Search for the cell housing the specified text and yield its [x, y] center coordinate. 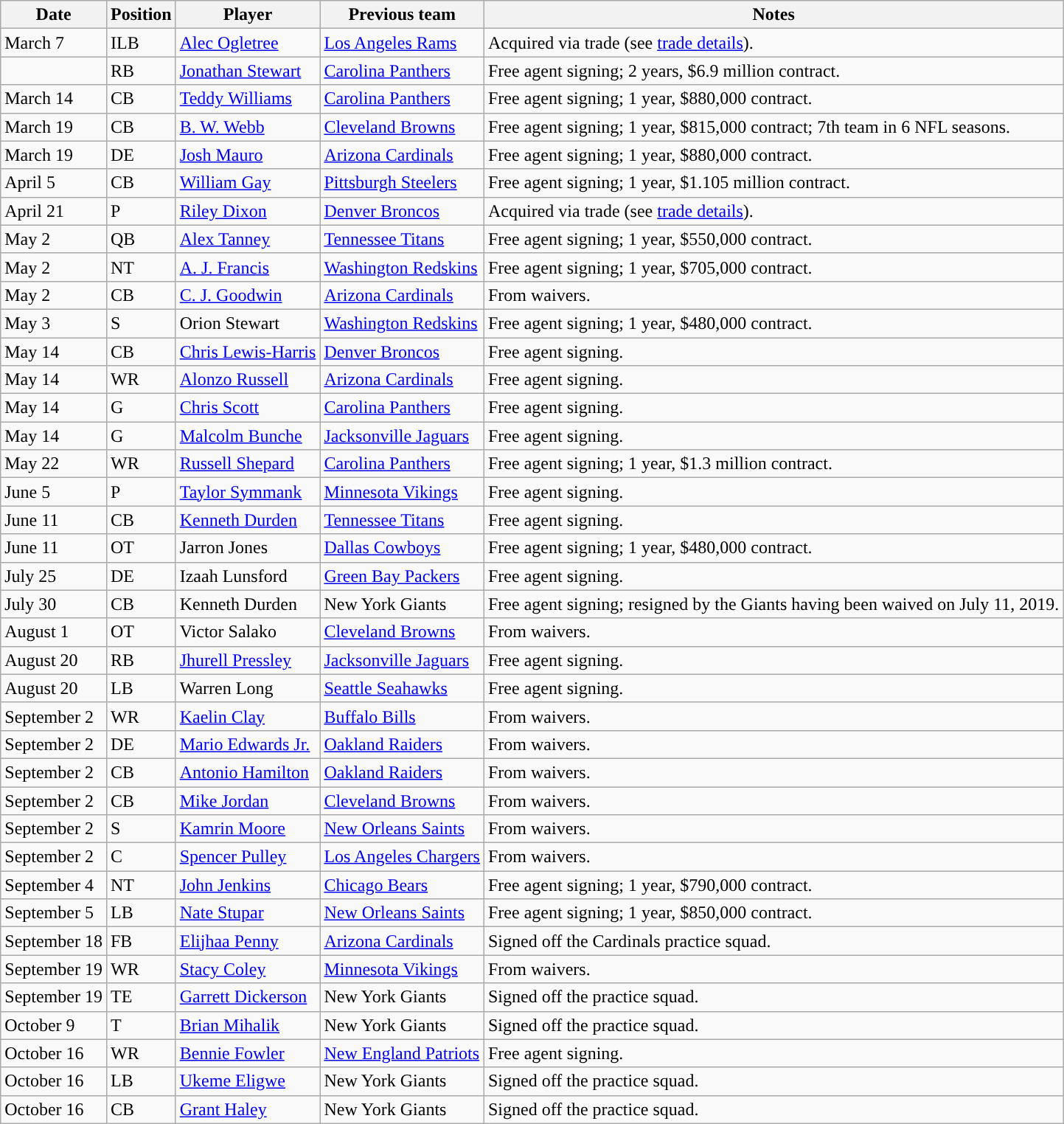
QB [141, 239]
Warren Long [248, 688]
Los Angeles Chargers [403, 857]
October 9 [54, 1025]
Buffalo Bills [403, 716]
Izaah Lunsford [248, 576]
B. W. Webb [248, 127]
C. J. Goodwin [248, 295]
Brian Mihalik [248, 1025]
Alonzo Russell [248, 380]
Position [141, 15]
Alec Ogletree [248, 43]
Free agent signing; 1 year, $1.3 million contract. [773, 464]
Russell Shepard [248, 464]
FB [141, 941]
Player [248, 15]
T [141, 1025]
Free agent signing; 2 years, $6.9 million contract. [773, 71]
Taylor Symmank [248, 492]
Free agent signing; resigned by the Giants having been waived on July 11, 2019. [773, 604]
Spencer Pulley [248, 857]
William Gay [248, 183]
August 1 [54, 632]
Free agent signing; 1 year, $790,000 contract. [773, 885]
Free agent signing; 1 year, $1.105 million contract. [773, 183]
March 14 [54, 99]
Garrett Dickerson [248, 997]
A. J. Francis [248, 267]
Grant Haley [248, 1109]
July 25 [54, 576]
Nate Stupar [248, 913]
Jonathan Stewart [248, 71]
Dallas Cowboys [403, 548]
Free agent signing; 1 year, $550,000 contract. [773, 239]
Alex Tanney [248, 239]
Orion Stewart [248, 323]
Signed off the Cardinals practice squad. [773, 941]
Free agent signing; 1 year, $850,000 contract. [773, 913]
Jarron Jones [248, 548]
September 5 [54, 913]
Chris Scott [248, 408]
Green Bay Packers [403, 576]
Free agent signing; 1 year, $705,000 contract. [773, 267]
Riley Dixon [248, 211]
Malcolm Bunche [248, 436]
John Jenkins [248, 885]
Elijhaa Penny [248, 941]
Kamrin Moore [248, 829]
Mike Jordan [248, 800]
Bennie Fowler [248, 1053]
Notes [773, 15]
September 18 [54, 941]
May 3 [54, 323]
March 7 [54, 43]
Seattle Seahawks [403, 688]
Teddy Williams [248, 99]
Mario Edwards Jr. [248, 744]
June 5 [54, 492]
Pittsburgh Steelers [403, 183]
Kaelin Clay [248, 716]
Ukeme Eligwe [248, 1081]
Chicago Bears [403, 885]
New England Patriots [403, 1053]
Victor Salako [248, 632]
April 5 [54, 183]
Chris Lewis-Harris [248, 352]
Josh Mauro [248, 155]
Date [54, 15]
Stacy Coley [248, 969]
April 21 [54, 211]
Los Angeles Rams [403, 43]
May 22 [54, 464]
September 4 [54, 885]
ILB [141, 43]
Previous team [403, 15]
Jhurell Pressley [248, 660]
Free agent signing; 1 year, $815,000 contract; 7th team in 6 NFL seasons. [773, 127]
C [141, 857]
TE [141, 997]
Antonio Hamilton [248, 772]
July 30 [54, 604]
